Determine the (x, y) coordinate at the center of the cell enclosing the given text.  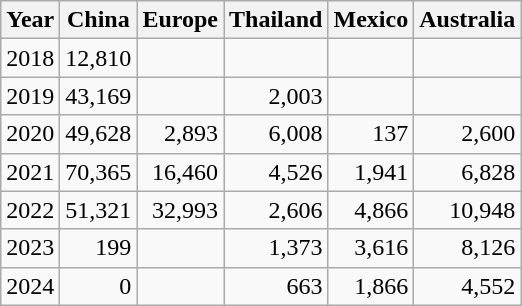
2021 (30, 172)
3,616 (371, 248)
43,169 (98, 96)
4,552 (468, 286)
10,948 (468, 210)
Thailand (276, 20)
70,365 (98, 172)
32,993 (180, 210)
6,008 (276, 134)
0 (98, 286)
1,373 (276, 248)
1,866 (371, 286)
Year (30, 20)
China (98, 20)
6,828 (468, 172)
8,126 (468, 248)
2,893 (180, 134)
Australia (468, 20)
2,606 (276, 210)
2020 (30, 134)
Mexico (371, 20)
12,810 (98, 58)
4,866 (371, 210)
51,321 (98, 210)
2019 (30, 96)
16,460 (180, 172)
2024 (30, 286)
663 (276, 286)
1,941 (371, 172)
2,600 (468, 134)
137 (371, 134)
2023 (30, 248)
199 (98, 248)
2018 (30, 58)
49,628 (98, 134)
2,003 (276, 96)
4,526 (276, 172)
2022 (30, 210)
Europe (180, 20)
